Identify which cell holds the provided text, then report its (X, Y) central coordinate. 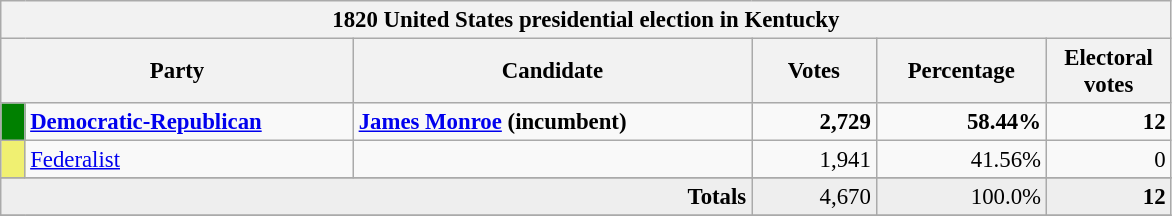
Party (178, 72)
Percentage (961, 72)
4,670 (814, 197)
0 (1108, 160)
Totals (376, 197)
Federalist (189, 160)
1820 United States presidential election in Kentucky (586, 20)
Votes (814, 72)
100.0% (961, 197)
Electoral votes (1108, 72)
1,941 (814, 160)
58.44% (961, 122)
41.56% (961, 160)
2,729 (814, 122)
Candidate (552, 72)
James Monroe (incumbent) (552, 122)
Democratic-Republican (189, 122)
